Provide the (x, y) coordinate of the cell's center where the given text is located.  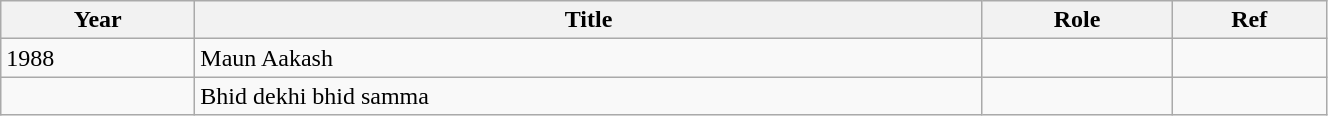
Title (589, 20)
Ref (1250, 20)
Year (98, 20)
Maun Aakash (589, 58)
Role (1077, 20)
Bhid dekhi bhid samma (589, 96)
1988 (98, 58)
